Determine the (x, y) coordinate at the center of the cell enclosing the given text.  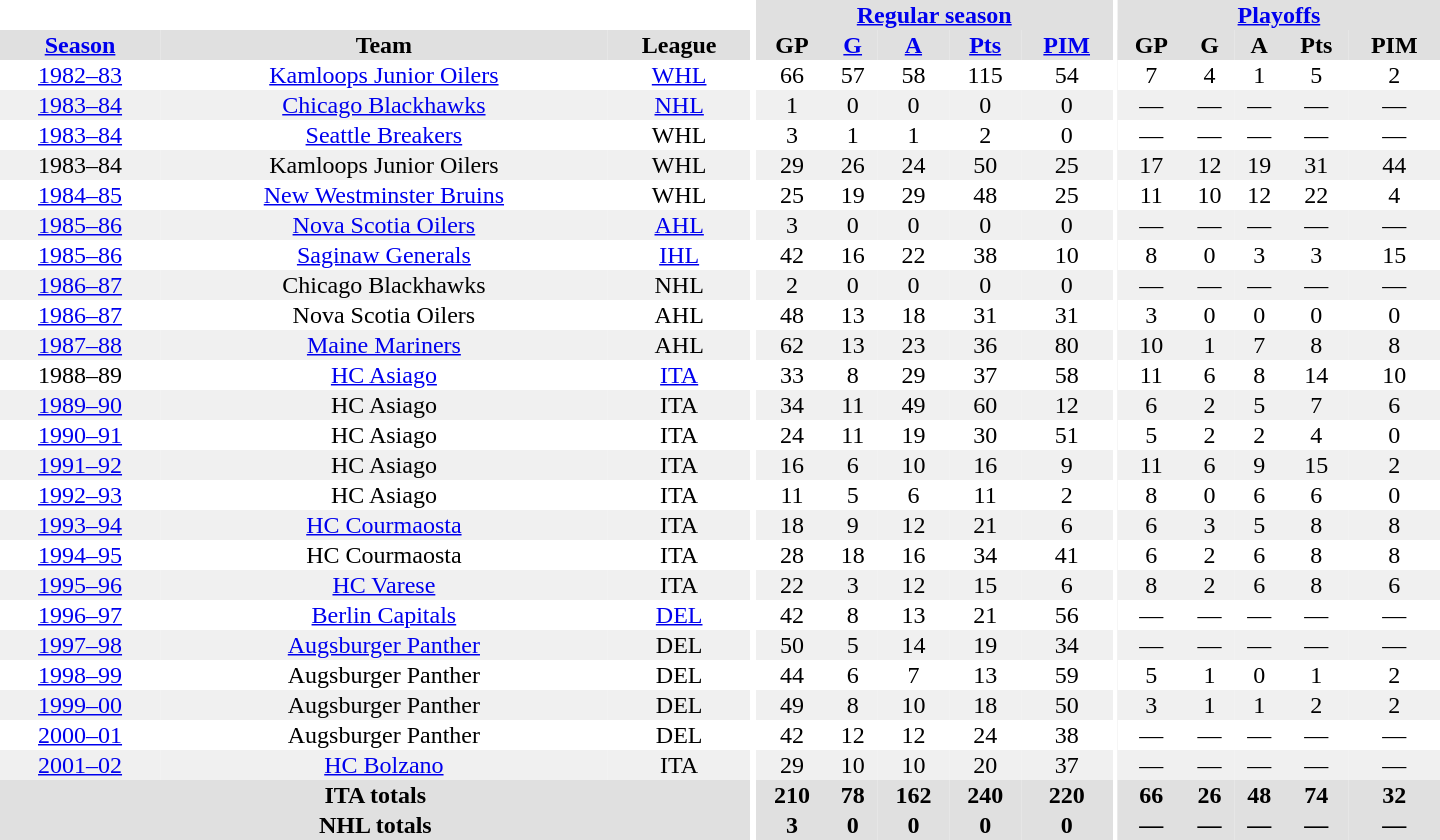
NHL totals (376, 825)
HC Varese (384, 585)
1987–88 (80, 345)
1988–89 (80, 375)
17 (1152, 165)
League (680, 45)
1991–92 (80, 465)
80 (1066, 345)
23 (914, 345)
New Westminster Bruins (384, 195)
115 (985, 75)
59 (1066, 675)
1989–90 (80, 405)
62 (792, 345)
74 (1316, 795)
1998–99 (80, 675)
Season (80, 45)
1992–93 (80, 495)
Saginaw Generals (384, 255)
1984–85 (80, 195)
2001–02 (80, 765)
HC Bolzano (384, 765)
240 (985, 795)
36 (985, 345)
78 (853, 795)
33 (792, 375)
20 (985, 765)
162 (914, 795)
1997–98 (80, 645)
60 (985, 405)
1993–94 (80, 525)
Seattle Breakers (384, 135)
56 (1066, 615)
28 (792, 555)
1999–00 (80, 705)
32 (1394, 795)
57 (853, 75)
51 (1066, 435)
1995–96 (80, 585)
210 (792, 795)
Berlin Capitals (384, 615)
41 (1066, 555)
IHL (680, 255)
1996–97 (80, 615)
1990–91 (80, 435)
Regular season (934, 15)
2000–01 (80, 735)
30 (985, 435)
1994–95 (80, 555)
1982–83 (80, 75)
ITA totals (376, 795)
220 (1066, 795)
54 (1066, 75)
Maine Mariners (384, 345)
Playoffs (1279, 15)
Team (384, 45)
